Output the [x, y] coordinate of the center of the cell containing the given text.  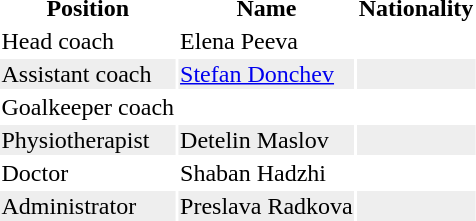
Assistant coach [88, 74]
Goalkeeper coach [88, 107]
Preslava Radkova [267, 206]
Detelin Maslov [267, 140]
Administrator [88, 206]
Stefan Donchev [267, 74]
Physiotherapist [88, 140]
Doctor [88, 173]
Elena Peeva [267, 41]
Head coach [88, 41]
Shaban Hadzhi [267, 173]
